Return the (x, y) coordinate for the center point of the cell that contains the specified text.  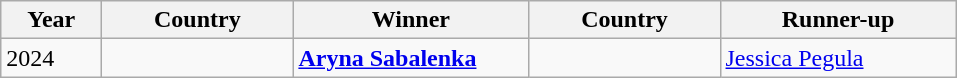
Winner (411, 20)
Jessica Pegula (838, 58)
2024 (52, 58)
Year (52, 20)
Runner-up (838, 20)
Aryna Sabalenka (411, 58)
